Extract the [X, Y] coordinate from the center of the cell holding the provided text.  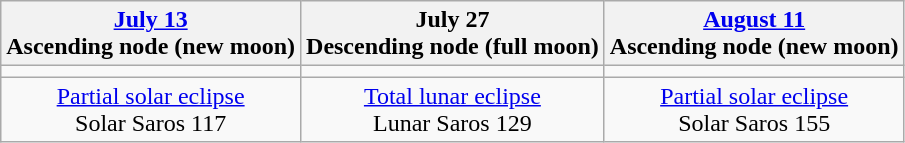
August 11Ascending node (new moon) [754, 34]
Partial solar eclipseSolar Saros 155 [754, 110]
July 13Ascending node (new moon) [151, 34]
July 27Descending node (full moon) [453, 34]
Total lunar eclipseLunar Saros 129 [453, 110]
Partial solar eclipseSolar Saros 117 [151, 110]
